Provide the (x, y) coordinate of the cell's center where the given text is located.  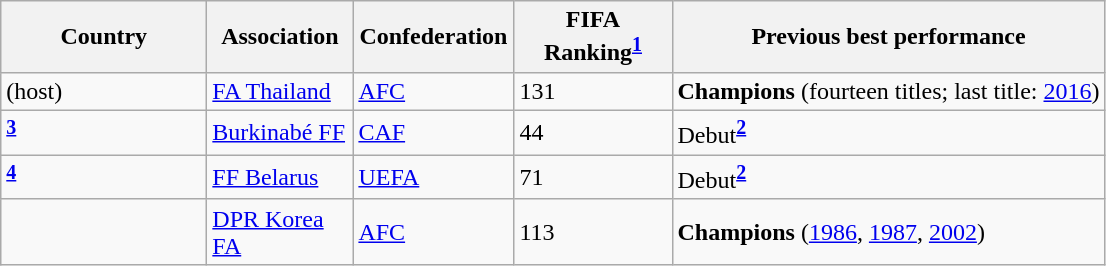
3 (104, 132)
FA Thailand (280, 91)
Champions (fourteen titles; last title: 2016) (888, 91)
Champions (1986, 1987, 2002) (888, 232)
UEFA (434, 178)
113 (593, 232)
CAF (434, 132)
71 (593, 178)
Burkinabé FF (280, 132)
Country (104, 37)
Association (280, 37)
4 (104, 178)
Previous best performance (888, 37)
(host) (104, 91)
131 (593, 91)
44 (593, 132)
DPR Korea FA (280, 232)
Confederation (434, 37)
FIFA Ranking1 (593, 37)
FF Belarus (280, 178)
